Extract the (x, y) coordinate from the center of the cell holding the provided text.  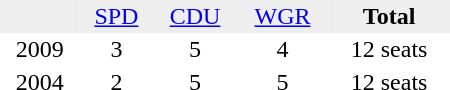
4 (282, 50)
CDU (195, 16)
WGR (282, 16)
5 (195, 50)
SPD (117, 16)
Total (389, 16)
2009 (40, 50)
12 seats (389, 50)
3 (117, 50)
